Output the [X, Y] coordinate of the center of the cell containing the given text.  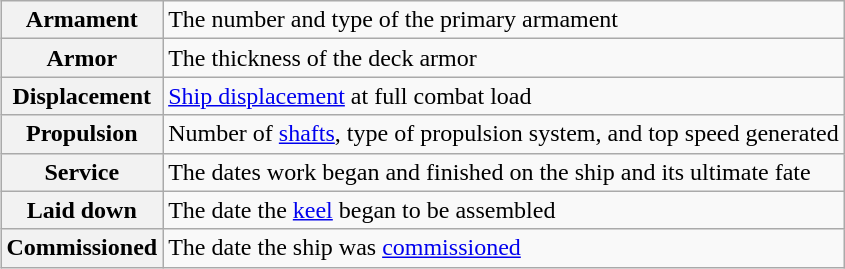
The date the ship was commissioned [504, 248]
The dates work began and finished on the ship and its ultimate fate [504, 172]
Service [82, 172]
Commissioned [82, 248]
Laid down [82, 210]
The thickness of the deck armor [504, 58]
Propulsion [82, 134]
Displacement [82, 96]
Number of shafts, type of propulsion system, and top speed generated [504, 134]
The number and type of the primary armament [504, 20]
Armament [82, 20]
Ship displacement at full combat load [504, 96]
The date the keel began to be assembled [504, 210]
Armor [82, 58]
